Scan for the cell matching the given text and deliver its [x, y] coordinate at center. 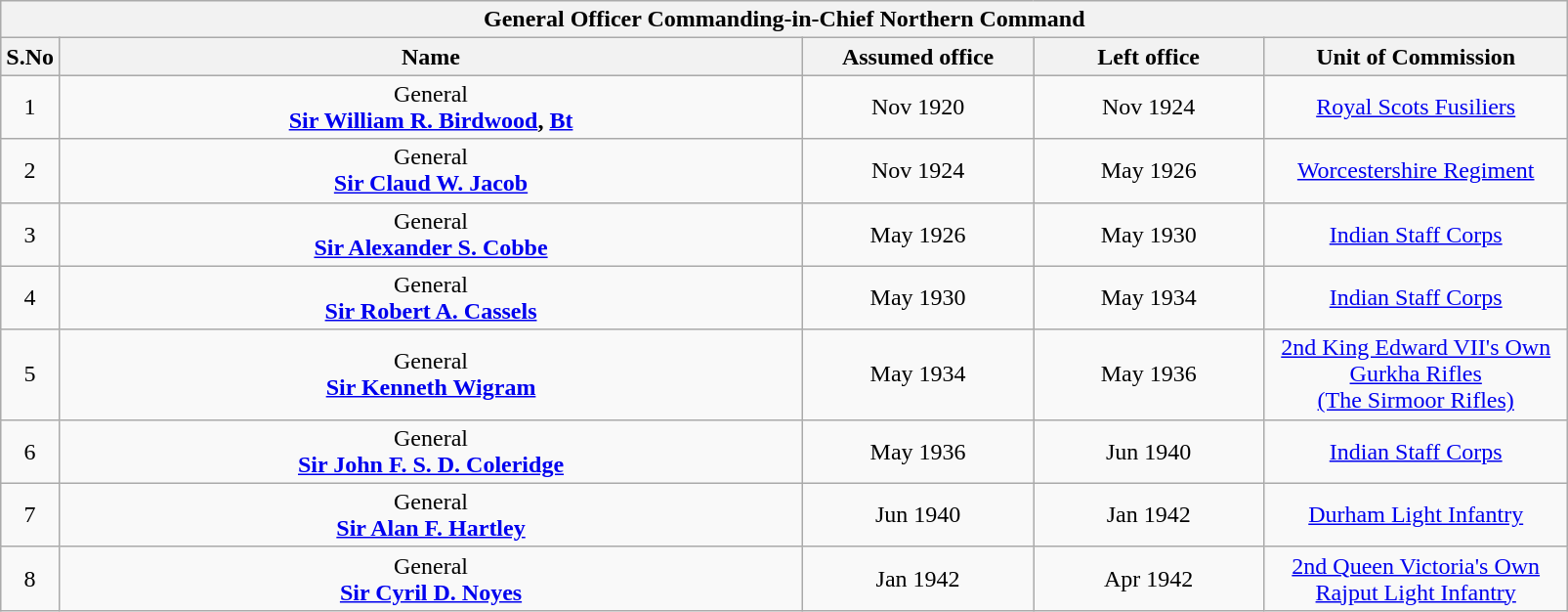
Apr 1942 [1149, 579]
7 [30, 514]
2nd King Edward VII's Own Gurkha Rifles(The Sirmoor Rifles) [1417, 374]
Assumed office [918, 57]
Name [430, 57]
Durham Light Infantry [1417, 514]
5 [30, 374]
GeneralSir Robert A. Cassels [430, 297]
GeneralSir Kenneth Wigram [430, 374]
GeneralSir Cyril D. Noyes [430, 579]
GeneralSir John F. S. D. Coleridge [430, 452]
8 [30, 579]
2nd Queen Victoria's Own Rajput Light Infantry [1417, 579]
Nov 1920 [918, 108]
6 [30, 452]
GeneralSir Alexander S. Cobbe [430, 235]
4 [30, 297]
3 [30, 235]
Unit of Commission [1417, 57]
GeneralSir Alan F. Hartley [430, 514]
S.No [30, 57]
Worcestershire Regiment [1417, 170]
GeneralSir Claud W. Jacob [430, 170]
Left office [1149, 57]
General Officer Commanding-in-Chief Northern Command [784, 20]
2 [30, 170]
Royal Scots Fusiliers [1417, 108]
GeneralSir William R. Birdwood, Bt [430, 108]
1 [30, 108]
